Return (x, y) of the center of cell containing provided text 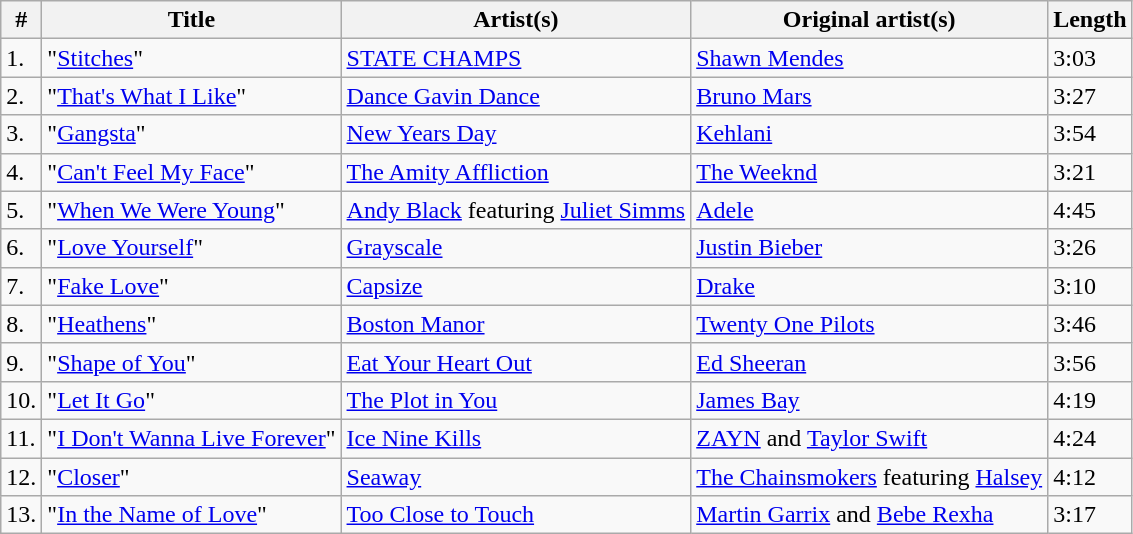
3:03 (1090, 58)
"Closer" (192, 477)
Capsize (516, 286)
8. (22, 324)
Title (192, 20)
4:19 (1090, 400)
3:27 (1090, 96)
"In the Name of Love" (192, 515)
Ice Nine Kills (516, 438)
4:12 (1090, 477)
Andy Black featuring Juliet Simms (516, 210)
3:17 (1090, 515)
"Love Yourself" (192, 248)
"Fake Love" (192, 286)
4:45 (1090, 210)
Grayscale (516, 248)
Seaway (516, 477)
4. (22, 172)
13. (22, 515)
New Years Day (516, 134)
7. (22, 286)
3:26 (1090, 248)
"That's What I Like" (192, 96)
Drake (870, 286)
"Heathens" (192, 324)
3:54 (1090, 134)
"Stitches" (192, 58)
10. (22, 400)
Dance Gavin Dance (516, 96)
Original artist(s) (870, 20)
Bruno Mars (870, 96)
3:10 (1090, 286)
6. (22, 248)
3. (22, 134)
The Weeknd (870, 172)
The Chainsmokers featuring Halsey (870, 477)
The Plot in You (516, 400)
3:46 (1090, 324)
9. (22, 362)
"When We Were Young" (192, 210)
Eat Your Heart Out (516, 362)
Shawn Mendes (870, 58)
Twenty One Pilots (870, 324)
ZAYN and Taylor Swift (870, 438)
Justin Bieber (870, 248)
5. (22, 210)
"Let It Go" (192, 400)
Ed Sheeran (870, 362)
2. (22, 96)
Too Close to Touch (516, 515)
11. (22, 438)
STATE CHAMPS (516, 58)
1. (22, 58)
Artist(s) (516, 20)
"Shape of You" (192, 362)
Kehlani (870, 134)
3:21 (1090, 172)
12. (22, 477)
The Amity Affliction (516, 172)
4:24 (1090, 438)
"I Don't Wanna Live Forever" (192, 438)
Martin Garrix and Bebe Rexha (870, 515)
James Bay (870, 400)
3:56 (1090, 362)
"Gangsta" (192, 134)
Boston Manor (516, 324)
"Can't Feel My Face" (192, 172)
Adele (870, 210)
# (22, 20)
Length (1090, 20)
